Detect which cell encompasses the target text, then output its [X, Y] center coordinate. 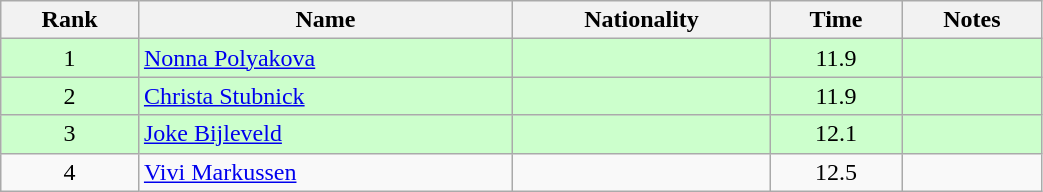
Vivi Markussen [325, 172]
Christa Stubnick [325, 96]
Rank [70, 20]
12.5 [836, 172]
4 [70, 172]
Name [325, 20]
Notes [972, 20]
Time [836, 20]
2 [70, 96]
12.1 [836, 134]
Joke Bijleveld [325, 134]
Nonna Polyakova [325, 58]
3 [70, 134]
Nationality [642, 20]
1 [70, 58]
